Capture the cell that displays the provided text and extract its (X, Y) central coordinate. 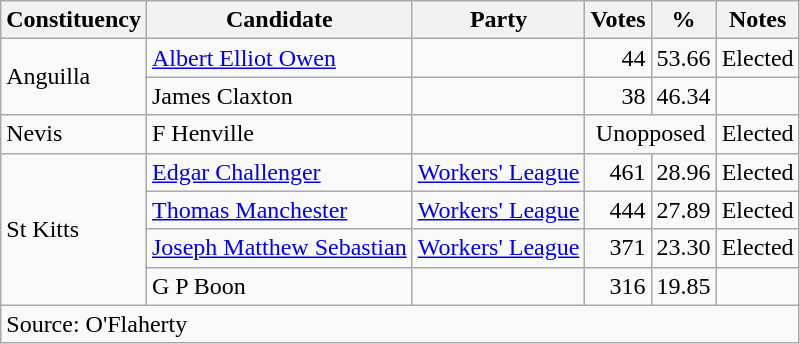
316 (618, 286)
Candidate (279, 20)
F Henville (279, 134)
Party (498, 20)
Source: O'Flaherty (400, 324)
Votes (618, 20)
444 (618, 210)
% (684, 20)
Albert Elliot Owen (279, 58)
38 (618, 96)
461 (618, 172)
Thomas Manchester (279, 210)
44 (618, 58)
Joseph Matthew Sebastian (279, 248)
Notes (758, 20)
19.85 (684, 286)
Edgar Challenger (279, 172)
46.34 (684, 96)
St Kitts (74, 229)
23.30 (684, 248)
371 (618, 248)
Nevis (74, 134)
Anguilla (74, 77)
Constituency (74, 20)
28.96 (684, 172)
Unopposed (650, 134)
27.89 (684, 210)
G P Boon (279, 286)
James Claxton (279, 96)
53.66 (684, 58)
